Return the [X, Y] coordinate for the center point of the cell that contains the specified text.  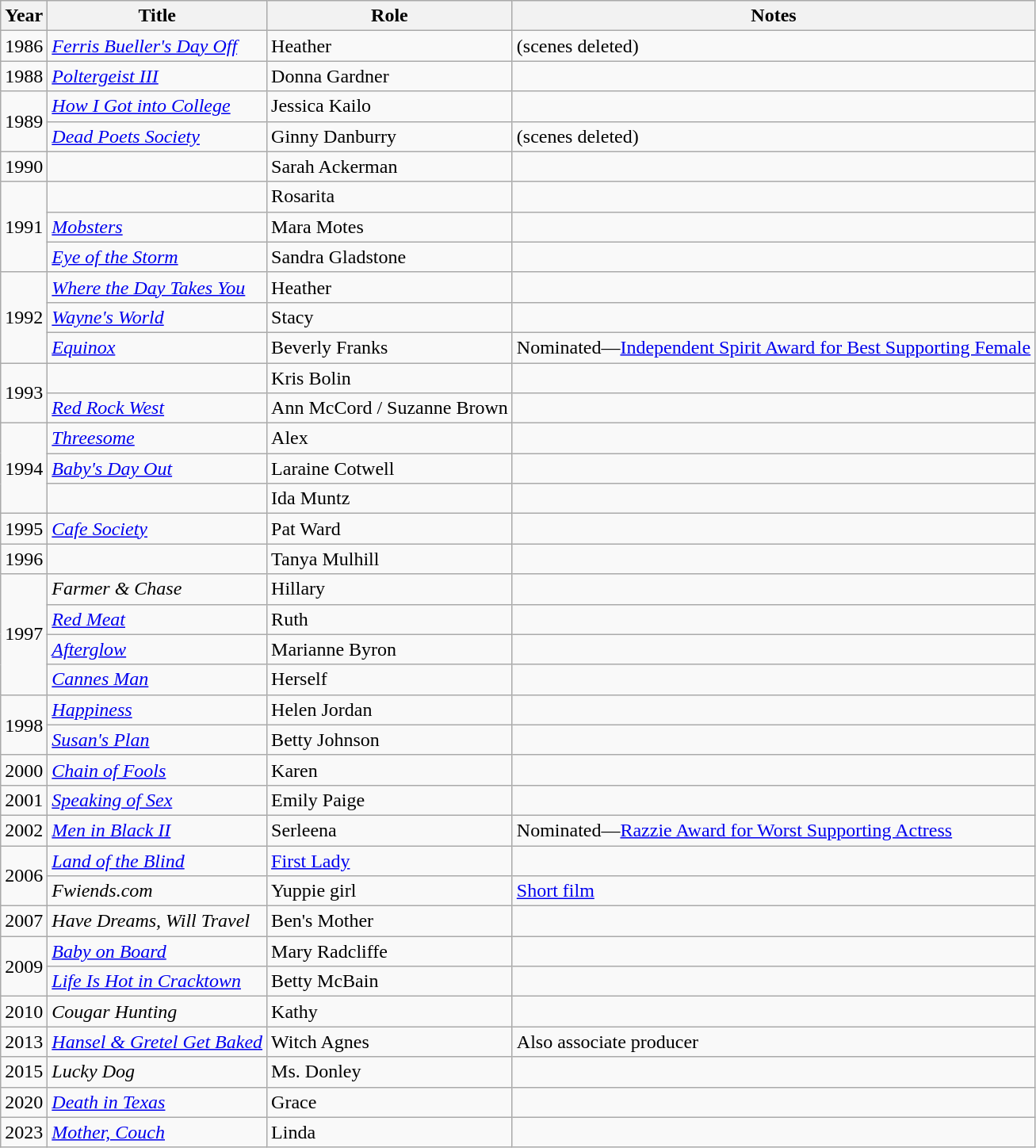
Susan's Plan [157, 740]
1996 [24, 559]
Sarah Ackerman [390, 166]
Poltergeist III [157, 76]
Dead Poets Society [157, 136]
Marianne Byron [390, 649]
Death in Texas [157, 1102]
Where the Day Takes You [157, 287]
1988 [24, 76]
Also associate producer [774, 1042]
2020 [24, 1102]
Emily Paige [390, 800]
Baby on Board [157, 951]
2007 [24, 921]
Kathy [390, 1012]
Betty Johnson [390, 740]
Red Rock West [157, 408]
Mother, Couch [157, 1132]
Fwiends.com [157, 891]
Witch Agnes [390, 1042]
2009 [24, 966]
Threesome [157, 438]
Mara Motes [390, 227]
Short film [774, 891]
Herself [390, 679]
Cannes Man [157, 679]
Helen Jordan [390, 710]
2006 [24, 875]
Nominated—Razzie Award for Worst Supporting Actress [774, 830]
Laraine Cotwell [390, 469]
Ben's Mother [390, 921]
Hillary [390, 589]
Happiness [157, 710]
Ann McCord / Suzanne Brown [390, 408]
Nominated—Independent Spirit Award for Best Supporting Female [774, 347]
Grace [390, 1102]
1992 [24, 317]
Men in Black II [157, 830]
1998 [24, 725]
1993 [24, 393]
1986 [24, 46]
Mary Radcliffe [390, 951]
Stacy [390, 317]
2023 [24, 1132]
Farmer & Chase [157, 589]
Beverly Franks [390, 347]
Tanya Mulhill [390, 559]
2001 [24, 800]
Jessica Kailo [390, 106]
Cafe Society [157, 529]
Role [390, 16]
Red Meat [157, 619]
Wayne's World [157, 317]
First Lady [390, 860]
1990 [24, 166]
2002 [24, 830]
Eye of the Storm [157, 257]
Karen [390, 770]
Notes [774, 16]
Hansel & Gretel Get Baked [157, 1042]
Ginny Danburry [390, 136]
Have Dreams, Will Travel [157, 921]
Pat Ward [390, 529]
1994 [24, 469]
Ferris Bueller's Day Off [157, 46]
Title [157, 16]
Chain of Fools [157, 770]
Land of the Blind [157, 860]
Lucky Dog [157, 1072]
Afterglow [157, 649]
Serleena [390, 830]
2013 [24, 1042]
Baby's Day Out [157, 469]
Ruth [390, 619]
Equinox [157, 347]
2010 [24, 1012]
Betty McBain [390, 982]
Ida Muntz [390, 499]
Mobsters [157, 227]
Kris Bolin [390, 378]
Rosarita [390, 197]
Linda [390, 1132]
Speaking of Sex [157, 800]
Yuppie girl [390, 891]
1991 [24, 227]
2015 [24, 1072]
How I Got into College [157, 106]
1997 [24, 634]
Sandra Gladstone [390, 257]
Ms. Donley [390, 1072]
Alex [390, 438]
Donna Gardner [390, 76]
2000 [24, 770]
Cougar Hunting [157, 1012]
Year [24, 16]
1989 [24, 121]
Life Is Hot in Cracktown [157, 982]
1995 [24, 529]
